Extract the [X, Y] coordinate from the center of the cell holding the provided text.  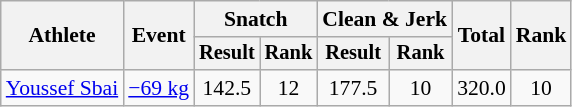
Total [482, 36]
177.5 [353, 88]
Athlete [62, 36]
320.0 [482, 88]
Youssef Sbai [62, 88]
Clean & Jerk [384, 19]
Snatch [256, 19]
Event [158, 36]
12 [289, 88]
142.5 [227, 88]
−69 kg [158, 88]
